Search for the cell housing the specified text and yield its [x, y] center coordinate. 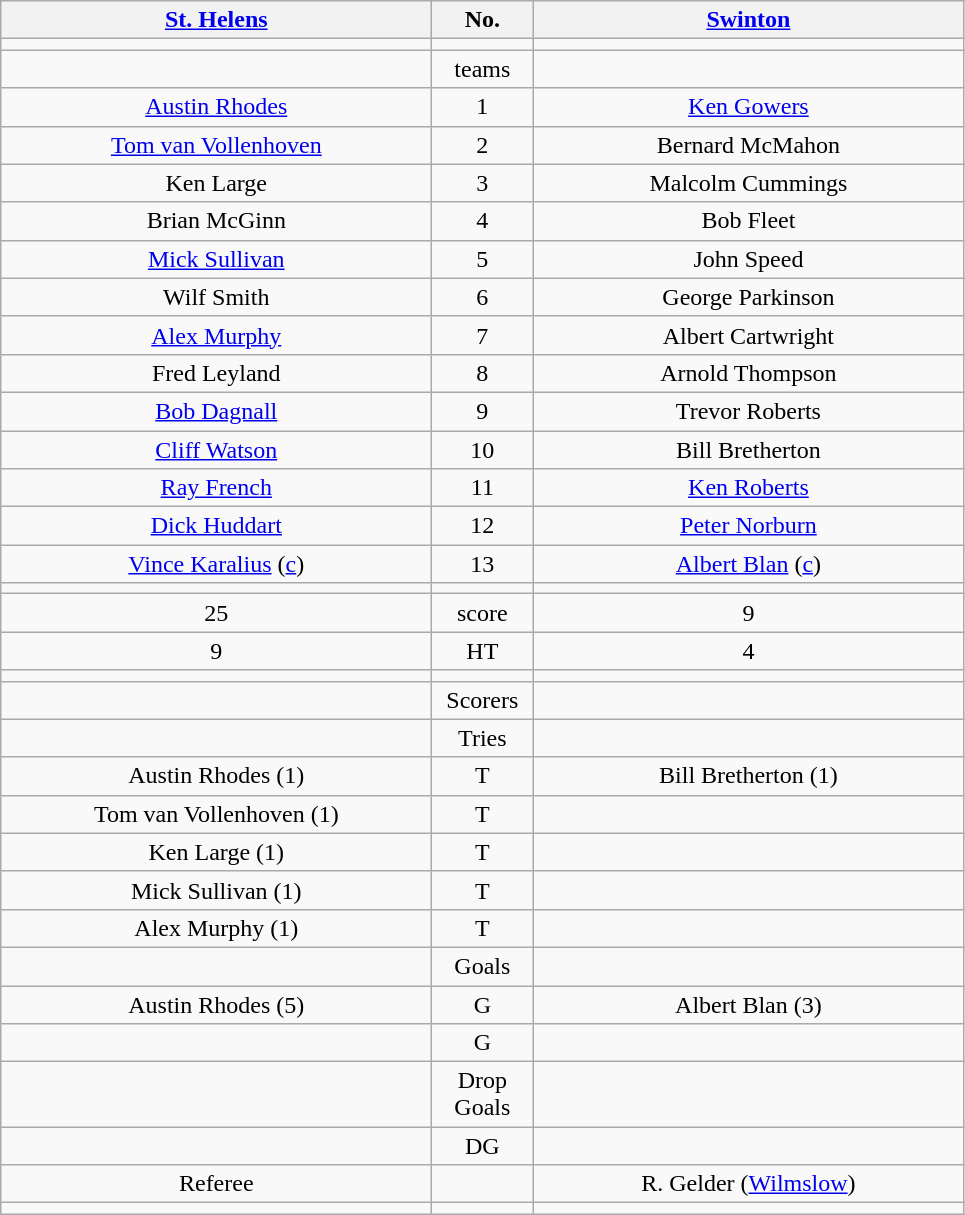
Tries [482, 738]
Wilf Smith [216, 297]
Vince Karalius (c) [216, 564]
Trevor Roberts [748, 411]
Bill Bretherton [748, 449]
Austin Rhodes (5) [216, 1005]
Ken Large (1) [216, 852]
Referee [216, 1184]
HT [482, 651]
Bob Fleet [748, 221]
13 [482, 564]
6 [482, 297]
Austin Rhodes [216, 107]
11 [482, 488]
Bernard McMahon [748, 145]
Swinton [748, 20]
Drop Goals [482, 1094]
7 [482, 335]
25 [216, 613]
Goals [482, 966]
Albert Cartwright [748, 335]
Bob Dagnall [216, 411]
8 [482, 373]
Alex Murphy (1) [216, 928]
Bill Bretherton (1) [748, 776]
St. Helens [216, 20]
Malcolm Cummings [748, 183]
Alex Murphy [216, 335]
Cliff Watson [216, 449]
3 [482, 183]
Ken Gowers [748, 107]
Dick Huddart [216, 526]
Mick Sullivan (1) [216, 890]
teams [482, 69]
1 [482, 107]
Ken Roberts [748, 488]
Mick Sullivan [216, 259]
Peter Norburn [748, 526]
Albert Blan (3) [748, 1005]
Tom van Vollenhoven [216, 145]
DG [482, 1146]
George Parkinson [748, 297]
10 [482, 449]
Brian McGinn [216, 221]
Austin Rhodes (1) [216, 776]
2 [482, 145]
5 [482, 259]
Fred Leyland [216, 373]
Albert Blan (c) [748, 564]
Ray French [216, 488]
Scorers [482, 700]
John Speed [748, 259]
score [482, 613]
12 [482, 526]
Tom van Vollenhoven (1) [216, 814]
Ken Large [216, 183]
Arnold Thompson [748, 373]
R. Gelder (Wilmslow) [748, 1184]
No. [482, 20]
